Provide the (X, Y) coordinate of the cell's center where the given text is located.  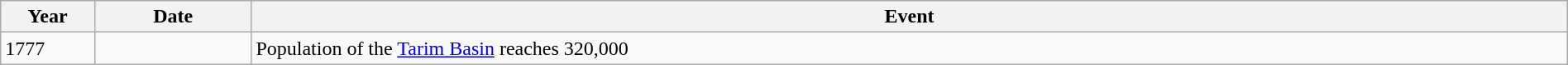
Event (910, 17)
1777 (48, 48)
Year (48, 17)
Date (172, 17)
Population of the Tarim Basin reaches 320,000 (910, 48)
